Detect which cell encompasses the target text, then output its [X, Y] center coordinate. 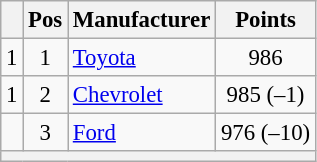
2 [46, 95]
Pos [46, 20]
Chevrolet [142, 95]
3 [46, 133]
986 [266, 58]
Points [266, 20]
Toyota [142, 58]
985 (–1) [266, 95]
Ford [142, 133]
Manufacturer [142, 20]
976 (–10) [266, 133]
